Find where the given text appears and provide that cell's center as [X, Y] coordinate. 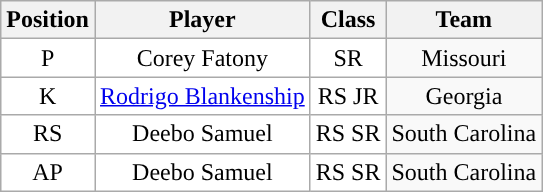
Position [48, 20]
SR [348, 58]
RS [48, 134]
P [48, 58]
RS JR [348, 96]
K [48, 96]
Team [464, 20]
Georgia [464, 96]
Class [348, 20]
Rodrigo Blankenship [202, 96]
AP [48, 172]
Player [202, 20]
Missouri [464, 58]
Corey Fatony [202, 58]
